Find where the given text appears and provide that cell's center as (X, Y) coordinate. 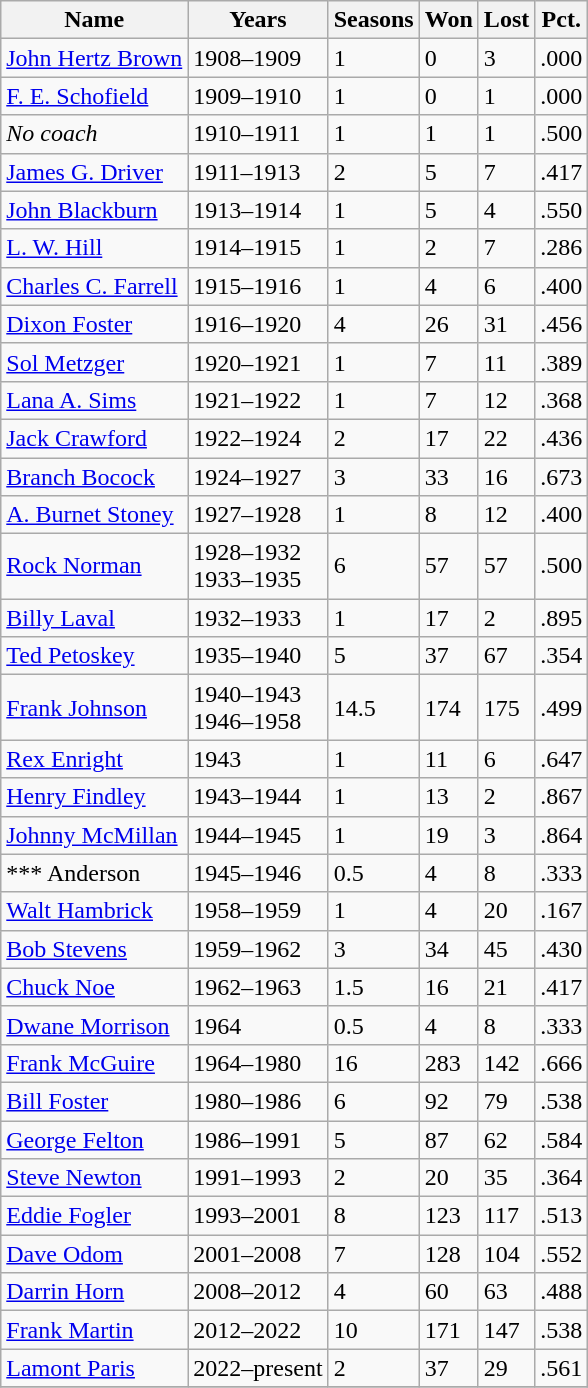
Frank McGuire (94, 1063)
.895 (562, 618)
Lost (506, 20)
.647 (562, 759)
1943 (258, 759)
1911–1913 (258, 172)
Jack Crawford (94, 438)
1958–1959 (258, 911)
Johnny McMillan (94, 835)
21 (506, 987)
1964 (258, 1025)
283 (448, 1063)
Dave Odom (94, 1254)
2012–2022 (258, 1330)
No coach (94, 134)
1945–1946 (258, 873)
Ted Petoskey (94, 656)
117 (506, 1216)
1964–1980 (258, 1063)
35 (506, 1178)
Years (258, 20)
1.5 (374, 987)
.561 (562, 1368)
1935–1940 (258, 656)
.286 (562, 248)
Branch Bocock (94, 477)
2001–2008 (258, 1254)
.673 (562, 477)
1908–1909 (258, 58)
63 (506, 1292)
1924–1927 (258, 477)
Lana A. Sims (94, 400)
1932–1933 (258, 618)
George Felton (94, 1139)
.430 (562, 949)
14.5 (374, 708)
104 (506, 1254)
Pct. (562, 20)
Eddie Fogler (94, 1216)
13 (448, 797)
Steve Newton (94, 1178)
1927–1928 (258, 515)
1991–1993 (258, 1178)
F. E. Schofield (94, 96)
.867 (562, 797)
.436 (562, 438)
31 (506, 324)
Henry Findley (94, 797)
19 (448, 835)
Chuck Noe (94, 987)
22 (506, 438)
34 (448, 949)
1980–1986 (258, 1101)
.368 (562, 400)
1944–1945 (258, 835)
.354 (562, 656)
1920–1921 (258, 362)
1922–1924 (258, 438)
Frank Johnson (94, 708)
1959–1962 (258, 949)
87 (448, 1139)
29 (506, 1368)
1943–1944 (258, 797)
123 (448, 1216)
Frank Martin (94, 1330)
Sol Metzger (94, 362)
.499 (562, 708)
1910–1911 (258, 134)
.550 (562, 210)
L. W. Hill (94, 248)
Rock Norman (94, 566)
79 (506, 1101)
2008–2012 (258, 1292)
Darrin Horn (94, 1292)
.167 (562, 911)
2022–present (258, 1368)
.456 (562, 324)
Name (94, 20)
10 (374, 1330)
Walt Hambrick (94, 911)
.364 (562, 1178)
Won (448, 20)
67 (506, 656)
Bill Foster (94, 1101)
60 (448, 1292)
.488 (562, 1292)
A. Burnet Stoney (94, 515)
1928–19321933–1935 (258, 566)
.864 (562, 835)
Bob Stevens (94, 949)
John Hertz Brown (94, 58)
Dixon Foster (94, 324)
174 (448, 708)
Rex Enright (94, 759)
1916–1920 (258, 324)
1921–1922 (258, 400)
1909–1910 (258, 96)
142 (506, 1063)
1986–1991 (258, 1139)
1913–1914 (258, 210)
.552 (562, 1254)
171 (448, 1330)
Billy Laval (94, 618)
62 (506, 1139)
26 (448, 324)
John Blackburn (94, 210)
.584 (562, 1139)
James G. Driver (94, 172)
128 (448, 1254)
1962–1963 (258, 987)
*** Anderson (94, 873)
.389 (562, 362)
175 (506, 708)
33 (448, 477)
1940–19431946–1958 (258, 708)
Dwane Morrison (94, 1025)
Charles C. Farrell (94, 286)
1915–1916 (258, 286)
92 (448, 1101)
1993–2001 (258, 1216)
.666 (562, 1063)
Seasons (374, 20)
Lamont Paris (94, 1368)
147 (506, 1330)
.513 (562, 1216)
1914–1915 (258, 248)
45 (506, 949)
